Locate the cell with the specified text and output its (x, y) center coordinate. 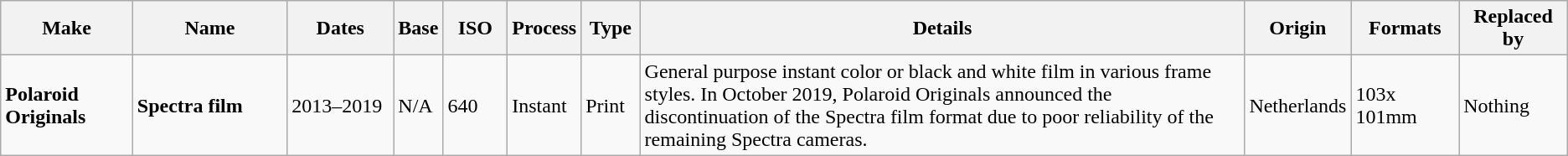
Polaroid Originals (67, 106)
Instant (544, 106)
Nothing (1513, 106)
Details (942, 29)
Make (67, 29)
Print (611, 106)
640 (476, 106)
Name (209, 29)
103x 101mm (1406, 106)
Spectra film (209, 106)
2013–2019 (340, 106)
Dates (340, 29)
Origin (1298, 29)
Process (544, 29)
Base (419, 29)
ISO (476, 29)
Netherlands (1298, 106)
Type (611, 29)
Formats (1406, 29)
Replaced by (1513, 29)
N/A (419, 106)
